Identify which cell holds the provided text, then report its [x, y] central coordinate. 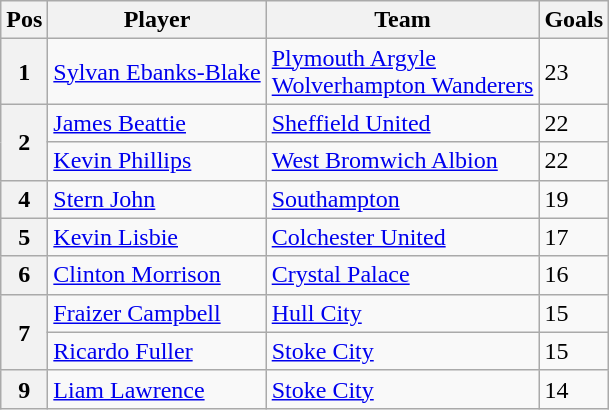
6 [24, 275]
Southampton [402, 199]
Plymouth ArgyleWolverhampton Wanderers [402, 72]
Pos [24, 20]
14 [574, 389]
4 [24, 199]
Sheffield United [402, 123]
23 [574, 72]
19 [574, 199]
Ricardo Fuller [157, 351]
Kevin Lisbie [157, 237]
Stern John [157, 199]
Clinton Morrison [157, 275]
James Beattie [157, 123]
7 [24, 332]
5 [24, 237]
17 [574, 237]
Liam Lawrence [157, 389]
9 [24, 389]
West Bromwich Albion [402, 161]
Crystal Palace [402, 275]
Colchester United [402, 237]
Goals [574, 20]
Fraizer Campbell [157, 313]
Hull City [402, 313]
Player [157, 20]
1 [24, 72]
Sylvan Ebanks-Blake [157, 72]
Kevin Phillips [157, 161]
16 [574, 275]
2 [24, 142]
Team [402, 20]
